Return [X, Y] of the center of cell containing provided text 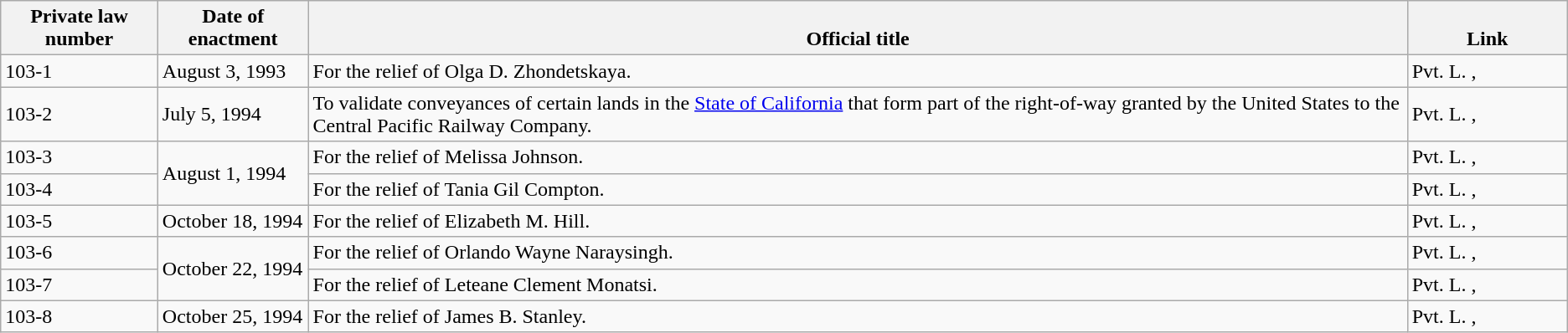
Private law number [80, 28]
August 3, 1993 [233, 71]
October 25, 1994 [233, 316]
103-5 [80, 221]
103-1 [80, 71]
Date of enactment [233, 28]
July 5, 1994 [233, 114]
103-7 [80, 284]
Link [1488, 28]
For the relief of Leteane Clement Monatsi. [858, 284]
For the relief of Orlando Wayne Naraysingh. [858, 253]
For the relief of James B. Stanley. [858, 316]
For the relief of Melissa Johnson. [858, 157]
103-8 [80, 316]
103-4 [80, 189]
October 18, 1994 [233, 221]
August 1, 1994 [233, 173]
103-6 [80, 253]
For the relief of Elizabeth M. Hill. [858, 221]
Official title [858, 28]
For the relief of Olga D. Zhondetskaya. [858, 71]
For the relief of Tania Gil Compton. [858, 189]
103-3 [80, 157]
October 22, 1994 [233, 269]
103-2 [80, 114]
